Find where the given text appears and provide that cell's center as (X, Y) coordinate. 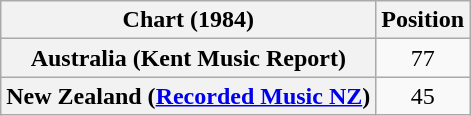
Position (423, 20)
77 (423, 58)
New Zealand (Recorded Music NZ) (188, 96)
Chart (1984) (188, 20)
45 (423, 96)
Australia (Kent Music Report) (188, 58)
